Determine the [X, Y] coordinate at the center of the cell enclosing the given text.  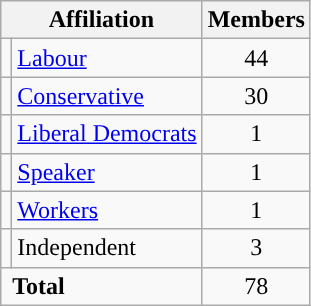
Members [256, 20]
Labour [107, 58]
Affiliation [102, 20]
Speaker [107, 172]
44 [256, 58]
Conservative [107, 96]
Workers [107, 210]
Independent [107, 248]
Liberal Democrats [107, 134]
3 [256, 248]
Total [102, 286]
30 [256, 96]
78 [256, 286]
